Search for the cell housing the specified text and yield its (X, Y) center coordinate. 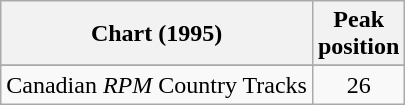
Canadian RPM Country Tracks (157, 85)
26 (358, 85)
Peakposition (358, 34)
Chart (1995) (157, 34)
